Detect which cell encompasses the target text, then output its (x, y) center coordinate. 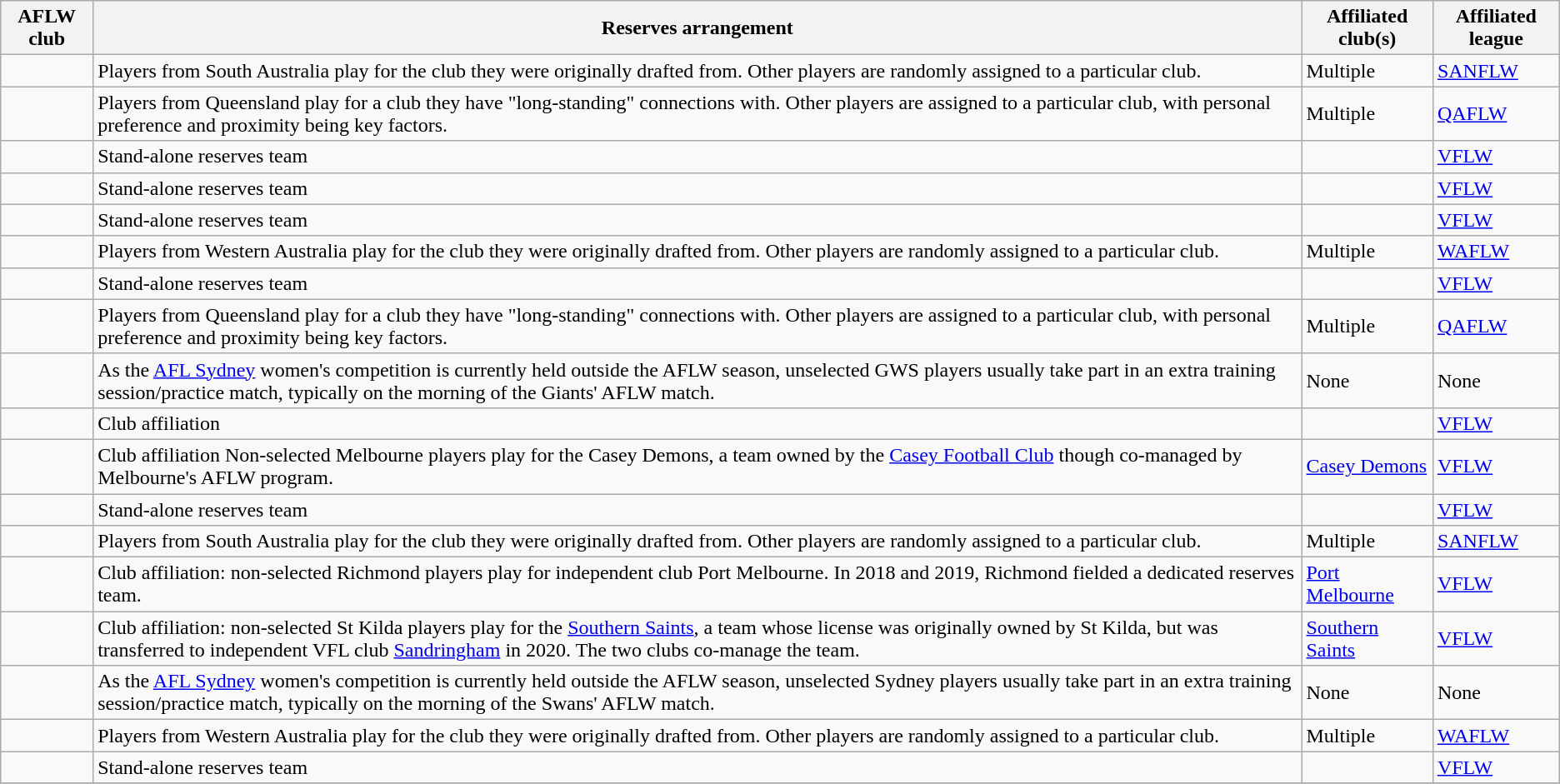
Club affiliation (697, 423)
Affiliated league (1496, 28)
Port Melbourne (1367, 585)
AFLW club (47, 28)
Southern Saints (1367, 638)
Affiliated club(s) (1367, 28)
Reserves arrangement (697, 28)
Casey Demons (1367, 467)
